Extract the (X, Y) coordinate from the center of the cell holding the provided text.  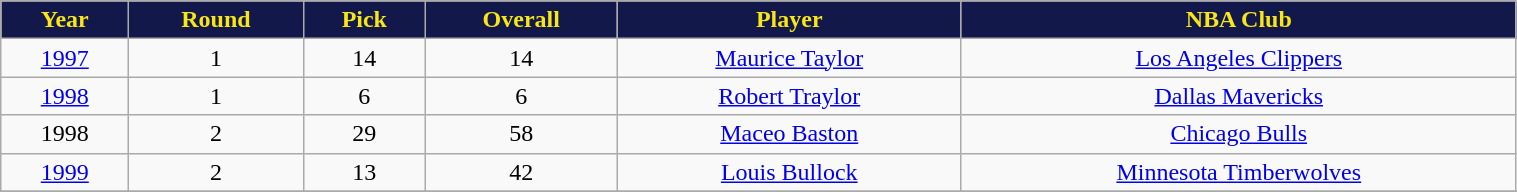
Overall (521, 20)
Maceo Baston (789, 134)
13 (364, 172)
58 (521, 134)
NBA Club (1238, 20)
Minnesota Timberwolves (1238, 172)
1999 (65, 172)
42 (521, 172)
Chicago Bulls (1238, 134)
1997 (65, 58)
29 (364, 134)
Dallas Mavericks (1238, 96)
Player (789, 20)
Los Angeles Clippers (1238, 58)
Robert Traylor (789, 96)
Pick (364, 20)
Year (65, 20)
Louis Bullock (789, 172)
Round (216, 20)
Maurice Taylor (789, 58)
